For the text-containing cell, return its midpoint in (x, y) coordinate format. 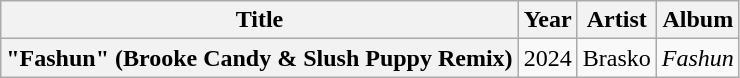
Fashun (698, 58)
Year (548, 20)
Title (260, 20)
2024 (548, 58)
Artist (616, 20)
Album (698, 20)
Brasko (616, 58)
"Fashun" (Brooke Candy & Slush Puppy Remix) (260, 58)
